Return (x, y) of the center of cell containing provided text 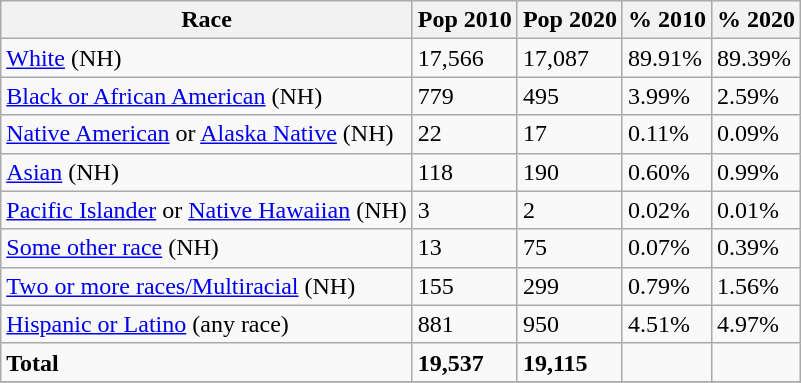
0.07% (666, 248)
17,566 (464, 58)
% 2020 (756, 20)
Native American or Alaska Native (NH) (207, 134)
2.59% (756, 96)
0.99% (756, 172)
3.99% (666, 96)
495 (570, 96)
75 (570, 248)
Black or African American (NH) (207, 96)
779 (464, 96)
Total (207, 362)
0.01% (756, 210)
Some other race (NH) (207, 248)
0.60% (666, 172)
881 (464, 324)
Pop 2020 (570, 20)
4.97% (756, 324)
0.39% (756, 248)
155 (464, 286)
4.51% (666, 324)
0.09% (756, 134)
0.79% (666, 286)
950 (570, 324)
White (NH) (207, 58)
17,087 (570, 58)
22 (464, 134)
2 (570, 210)
0.02% (666, 210)
Pacific Islander or Native Hawaiian (NH) (207, 210)
Race (207, 20)
17 (570, 134)
Asian (NH) (207, 172)
1.56% (756, 286)
3 (464, 210)
118 (464, 172)
299 (570, 286)
% 2010 (666, 20)
Hispanic or Latino (any race) (207, 324)
Two or more races/Multiracial (NH) (207, 286)
190 (570, 172)
89.39% (756, 58)
0.11% (666, 134)
Pop 2010 (464, 20)
13 (464, 248)
19,537 (464, 362)
89.91% (666, 58)
19,115 (570, 362)
